Output the (x, y) coordinate of the center of the cell containing the given text.  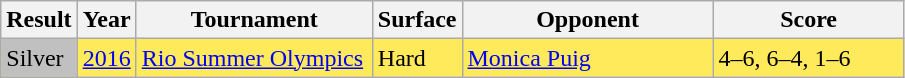
Rio Summer Olympics (254, 58)
Monica Puig (588, 58)
Surface (417, 20)
Year (106, 20)
Opponent (588, 20)
Score (808, 20)
Result (39, 20)
4–6, 6–4, 1–6 (808, 58)
Hard (417, 58)
Silver (39, 58)
2016 (106, 58)
Tournament (254, 20)
